Pinpoint the cell where the given text exists, returning its (X, Y) midpoint coordinate. 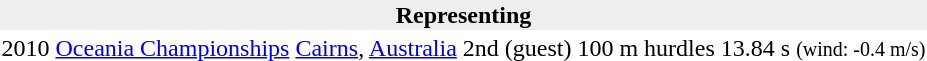
Representing (464, 15)
